Search for the cell housing the specified text and yield its (X, Y) center coordinate. 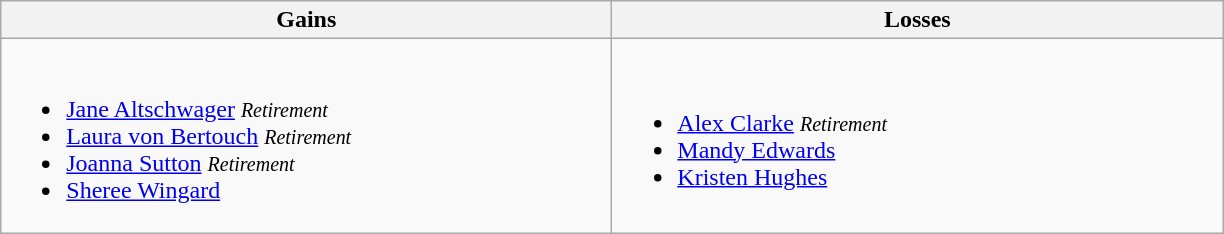
Jane Altschwager RetirementLaura von Bertouch Retirement Joanna Sutton RetirementSheree Wingard (306, 136)
Losses (918, 20)
Gains (306, 20)
Alex Clarke Retirement Mandy EdwardsKristen Hughes (918, 136)
